Identify which cell holds the provided text, then report its (X, Y) central coordinate. 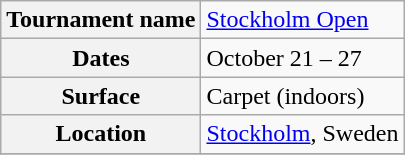
Stockholm, Sweden (302, 134)
Dates (101, 58)
Surface (101, 96)
Location (101, 134)
Stockholm Open (302, 20)
October 21 – 27 (302, 58)
Carpet (indoors) (302, 96)
Tournament name (101, 20)
